Detect which cell encompasses the target text, then output its (x, y) center coordinate. 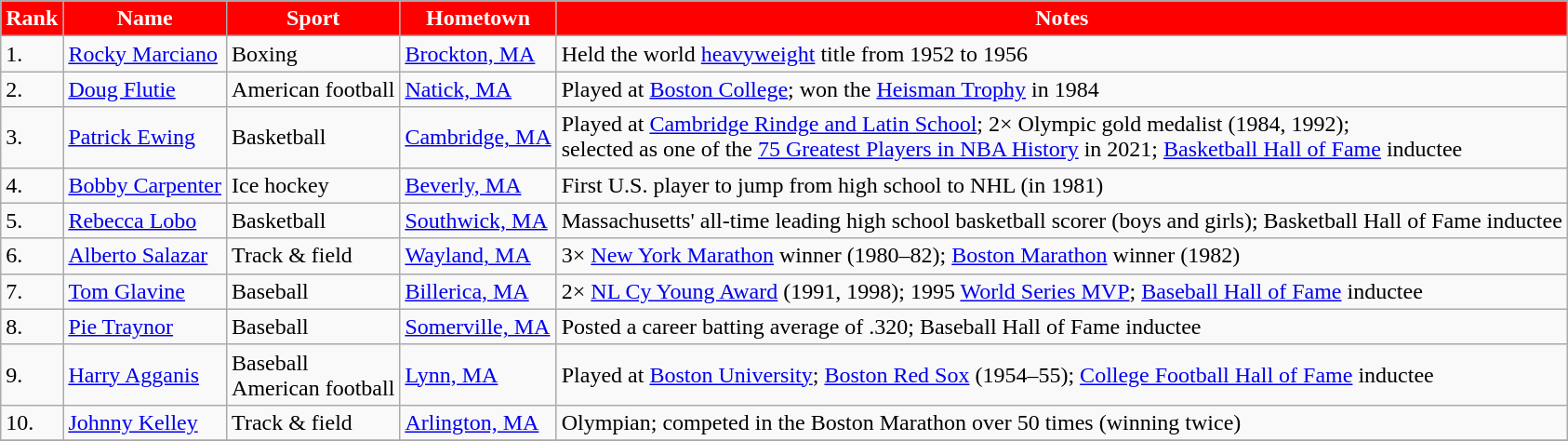
Played at Boston University; Boston Red Sox (1954–55); College Football Hall of Fame inductee (1062, 374)
Ice hockey (313, 185)
Sport (313, 19)
3. (32, 138)
8. (32, 327)
Massachusetts' all-time leading high school basketball scorer (boys and girls); Basketball Hall of Fame inductee (1062, 220)
Played at Boston College; won the Heisman Trophy in 1984 (1062, 89)
Cambridge, MA (478, 138)
3× New York Marathon winner (1980–82); Boston Marathon winner (1982) (1062, 256)
Bobby Carpenter (145, 185)
Patrick Ewing (145, 138)
Southwick, MA (478, 220)
Doug Flutie (145, 89)
Johnny Kelley (145, 422)
Tom Glavine (145, 291)
American football (313, 89)
10. (32, 422)
6. (32, 256)
2. (32, 89)
Rank (32, 19)
BaseballAmerican football (313, 374)
Brockton, MA (478, 54)
Rebecca Lobo (145, 220)
1. (32, 54)
2× NL Cy Young Award (1991, 1998); 1995 World Series MVP; Baseball Hall of Fame inductee (1062, 291)
7. (32, 291)
Wayland, MA (478, 256)
5. (32, 220)
Boxing (313, 54)
Pie Traynor (145, 327)
Natick, MA (478, 89)
Somerville, MA (478, 327)
Billerica, MA (478, 291)
9. (32, 374)
Beverly, MA (478, 185)
Rocky Marciano (145, 54)
Name (145, 19)
First U.S. player to jump from high school to NHL (in 1981) (1062, 185)
Posted a career batting average of .320; Baseball Hall of Fame inductee (1062, 327)
Hometown (478, 19)
Notes (1062, 19)
Held the world heavyweight title from 1952 to 1956 (1062, 54)
Lynn, MA (478, 374)
Arlington, MA (478, 422)
Harry Agganis (145, 374)
4. (32, 185)
Alberto Salazar (145, 256)
Olympian; competed in the Boston Marathon over 50 times (winning twice) (1062, 422)
